Extract the [x, y] coordinate from the center of the cell holding the provided text.  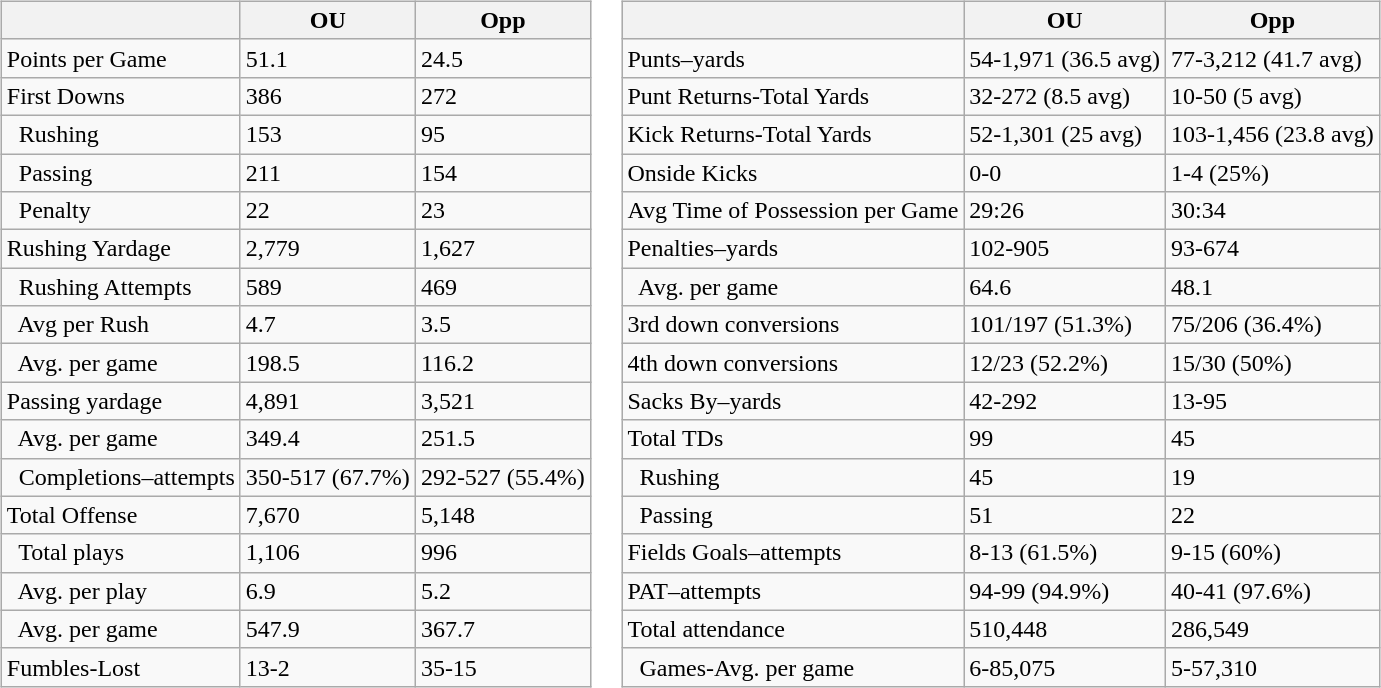
4th down conversions [793, 363]
386 [328, 96]
32-272 (8.5 avg) [1065, 96]
54-1,971 (36.5 avg) [1065, 58]
Onside Kicks [793, 173]
Rushing Attempts [120, 287]
4,891 [328, 401]
292-527 (55.4%) [502, 477]
349.4 [328, 439]
51 [1065, 515]
211 [328, 173]
Kick Returns-Total Yards [793, 134]
547.9 [328, 629]
Punts–yards [793, 58]
2,779 [328, 249]
469 [502, 287]
30:34 [1273, 211]
23 [502, 211]
First Downs [120, 96]
Avg Time of Possession per Game [793, 211]
6-85,075 [1065, 667]
286,549 [1273, 629]
9-15 (60%) [1273, 553]
13-2 [328, 667]
367.7 [502, 629]
94-99 (94.9%) [1065, 591]
350-517 (67.7%) [328, 477]
Avg. per play [120, 591]
40-41 (97.6%) [1273, 591]
Points per Game [120, 58]
Total attendance [793, 629]
Completions–attempts [120, 477]
103-1,456 (23.8 avg) [1273, 134]
7,670 [328, 515]
4.7 [328, 325]
6.9 [328, 591]
589 [328, 287]
95 [502, 134]
5.2 [502, 591]
Rushing Yardage [120, 249]
Games-Avg. per game [793, 667]
3rd down conversions [793, 325]
77-3,212 (41.7 avg) [1273, 58]
3.5 [502, 325]
5-57,310 [1273, 667]
13-95 [1273, 401]
101/197 (51.3%) [1065, 325]
Sacks By–yards [793, 401]
48.1 [1273, 287]
1-4 (25%) [1273, 173]
Penalties–yards [793, 249]
1,106 [328, 553]
996 [502, 553]
154 [502, 173]
153 [328, 134]
51.1 [328, 58]
102-905 [1065, 249]
Total TDs [793, 439]
Fumbles-Lost [120, 667]
10-50 (5 avg) [1273, 96]
1,627 [502, 249]
12/23 (52.2%) [1065, 363]
75/206 (36.4%) [1273, 325]
42-292 [1065, 401]
3,521 [502, 401]
35-15 [502, 667]
510,448 [1065, 629]
64.6 [1065, 287]
8-13 (61.5%) [1065, 553]
Penalty [120, 211]
116.2 [502, 363]
29:26 [1065, 211]
99 [1065, 439]
198.5 [328, 363]
93-674 [1273, 249]
0-0 [1065, 173]
52-1,301 (25 avg) [1065, 134]
272 [502, 96]
5,148 [502, 515]
PAT–attempts [793, 591]
Punt Returns-Total Yards [793, 96]
15/30 (50%) [1273, 363]
Total plays [120, 553]
Passing yardage [120, 401]
Fields Goals–attempts [793, 553]
19 [1273, 477]
24.5 [502, 58]
251.5 [502, 439]
Avg per Rush [120, 325]
Total Offense [120, 515]
